For the text-containing cell, return its midpoint in [x, y] coordinate format. 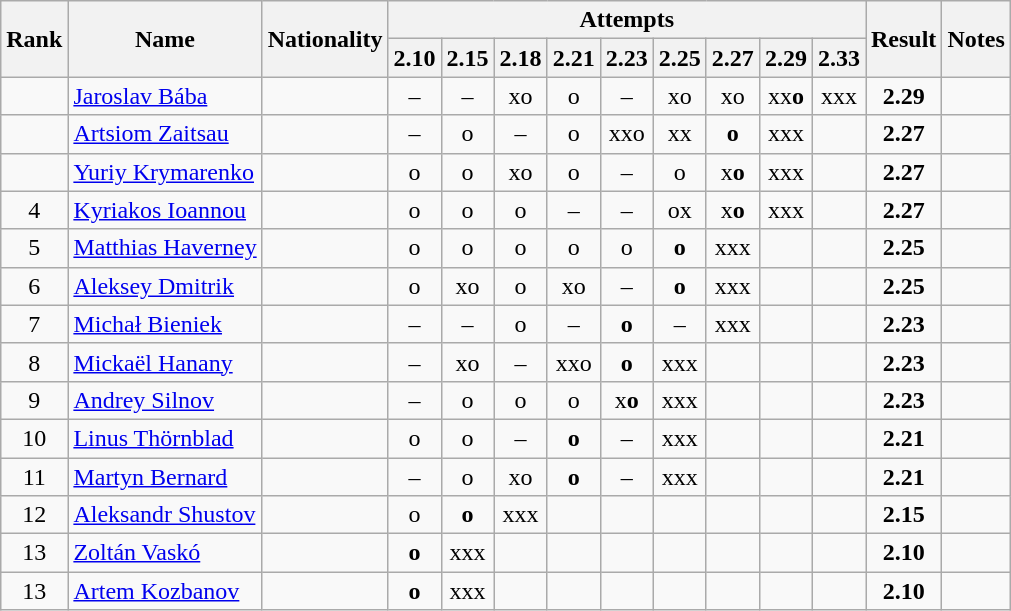
xx [680, 134]
7 [34, 324]
Linus Thörnblad [165, 438]
Michał Bieniek [165, 324]
Matthias Haverney [165, 248]
4 [34, 210]
11 [34, 477]
Andrey Silnov [165, 400]
Result [904, 39]
2.18 [520, 58]
Yuriy Krymarenko [165, 172]
9 [34, 400]
Artem Kozbanov [165, 591]
Artsiom Zaitsau [165, 134]
Martyn Bernard [165, 477]
Nationality [325, 39]
Attempts [627, 20]
Rank [34, 39]
5 [34, 248]
Aleksey Dmitrik [165, 286]
10 [34, 438]
12 [34, 515]
2.33 [838, 58]
ox [680, 210]
Mickaël Hanany [165, 362]
Aleksandr Shustov [165, 515]
Name [165, 39]
6 [34, 286]
Notes [976, 39]
Zoltán Vaskó [165, 553]
Kyriakos Ioannou [165, 210]
Jaroslav Bába [165, 96]
8 [34, 362]
